Return the [X, Y] coordinate for the center point of the cell that contains the specified text.  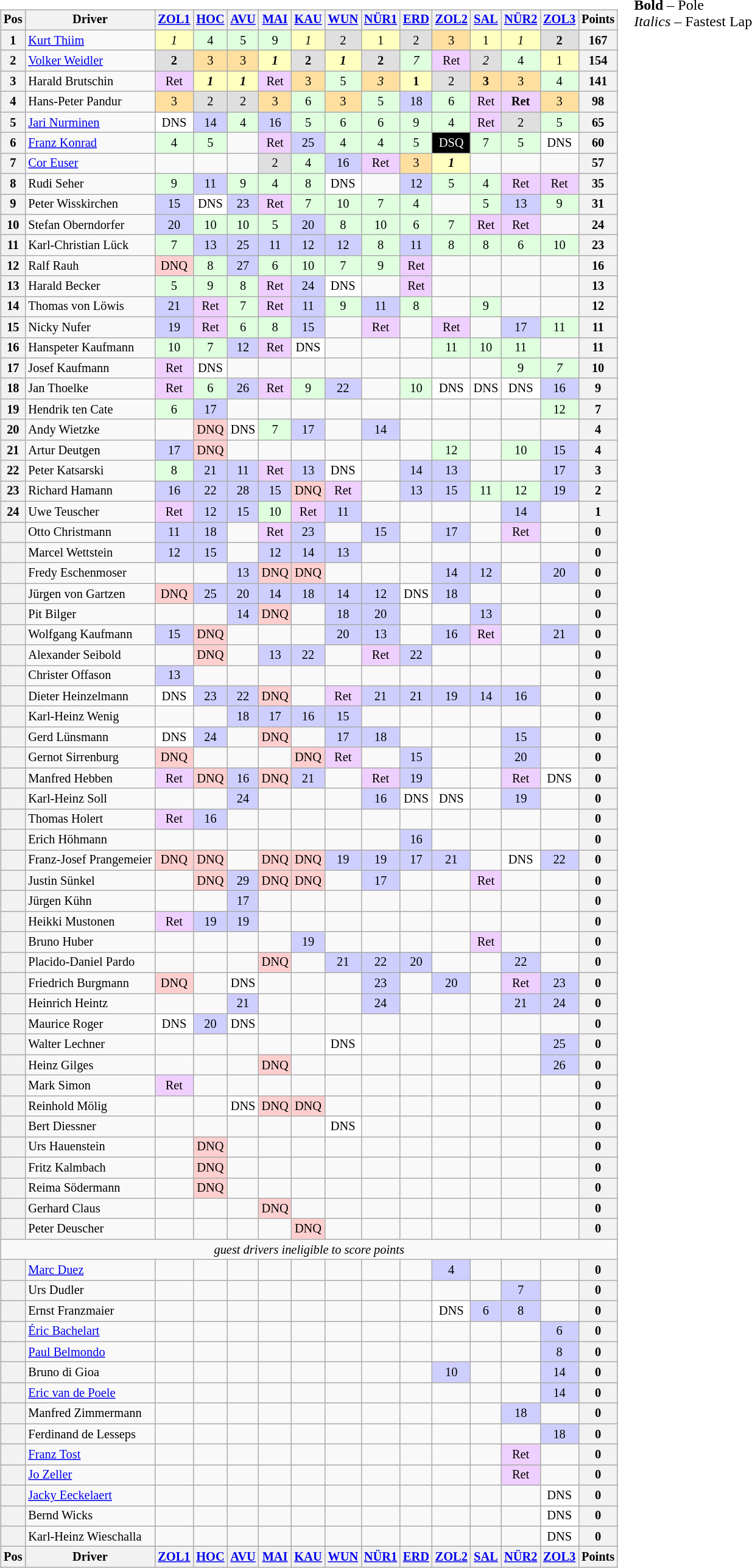
154 [598, 61]
Bert Diessner [90, 1127]
141 [598, 82]
35 [598, 184]
31 [598, 205]
60 [598, 143]
Heinrich Heintz [90, 1004]
29 [242, 881]
98 [598, 102]
Peter Katsarski [90, 471]
Pit Bilger [90, 614]
Otto Christmann [90, 532]
Marc Duez [90, 1270]
Placido-Daniel Pardo [90, 963]
57 [598, 163]
Karl-Christian Lück [90, 245]
Hanspeter Kaufmann [90, 348]
Justin Sünkel [90, 881]
Karl-Heinz Wieschalla [90, 1536]
Josef Kaufmann [90, 368]
65 [598, 122]
Jo Zeller [90, 1475]
Uwe Teuscher [90, 512]
Cor Euser [90, 163]
Franz Tost [90, 1455]
Peter Deuscher [90, 1229]
Maurice Roger [90, 1024]
Volker Weidler [90, 61]
Paul Belmondo [90, 1352]
Harald Becker [90, 286]
Stefan Oberndorfer [90, 225]
Jürgen von Gartzen [90, 594]
Bernd Wicks [90, 1516]
167 [598, 40]
Nicky Nufer [90, 327]
Kurt Thiim [90, 40]
Hendrik ten Cate [90, 409]
Karl-Heinz Wenig [90, 717]
Rudi Seher [90, 184]
Richard Hamann [90, 491]
Friedrich Burgmann [90, 983]
Thomas Holert [90, 819]
Jan Thoelke [90, 388]
Peter Wisskirchen [90, 205]
Ralf Rauh [90, 266]
Manfred Zimmermann [90, 1413]
Urs Dudler [90, 1290]
Eric van de Poele [90, 1393]
Reima Södermann [90, 1188]
Gerhard Claus [90, 1209]
Harald Brutschin [90, 82]
Reinhold Mölig [90, 1106]
guest drivers ineligible to score points [309, 1250]
Marcel Wettstein [90, 553]
Heikki Mustonen [90, 922]
Andy Wietzke [90, 430]
Franz Konrad [90, 143]
Jari Nurminen [90, 122]
Franz-Josef Prangemeier [90, 860]
28 [242, 491]
Jürgen Kühn [90, 901]
Hans-Peter Pandur [90, 102]
Karl-Heinz Soll [90, 799]
Artur Deutgen [90, 450]
Christer Offason [90, 676]
Manfred Hebben [90, 778]
Bruno di Gioa [90, 1373]
Wolfgang Kaufmann [90, 635]
Thomas von Löwis [90, 307]
DSQ [452, 143]
Gernot Sirrenburg [90, 758]
Jacky Eeckelaert [90, 1496]
Bruno Huber [90, 942]
Walter Lechner [90, 1044]
Dieter Heinzelmann [90, 696]
27 [242, 266]
Urs Hauenstein [90, 1147]
Ernst Franzmaier [90, 1311]
Heinz Gilges [90, 1065]
Fredy Eschenmoser [90, 573]
Ferdinand de Lesseps [90, 1434]
Gerd Lünsmann [90, 737]
Éric Bachelart [90, 1332]
Fritz Kalmbach [90, 1167]
Erich Höhmann [90, 840]
Alexander Seibold [90, 655]
Mark Simon [90, 1086]
